Pinpoint the cell where the given text exists, returning its [X, Y] midpoint coordinate. 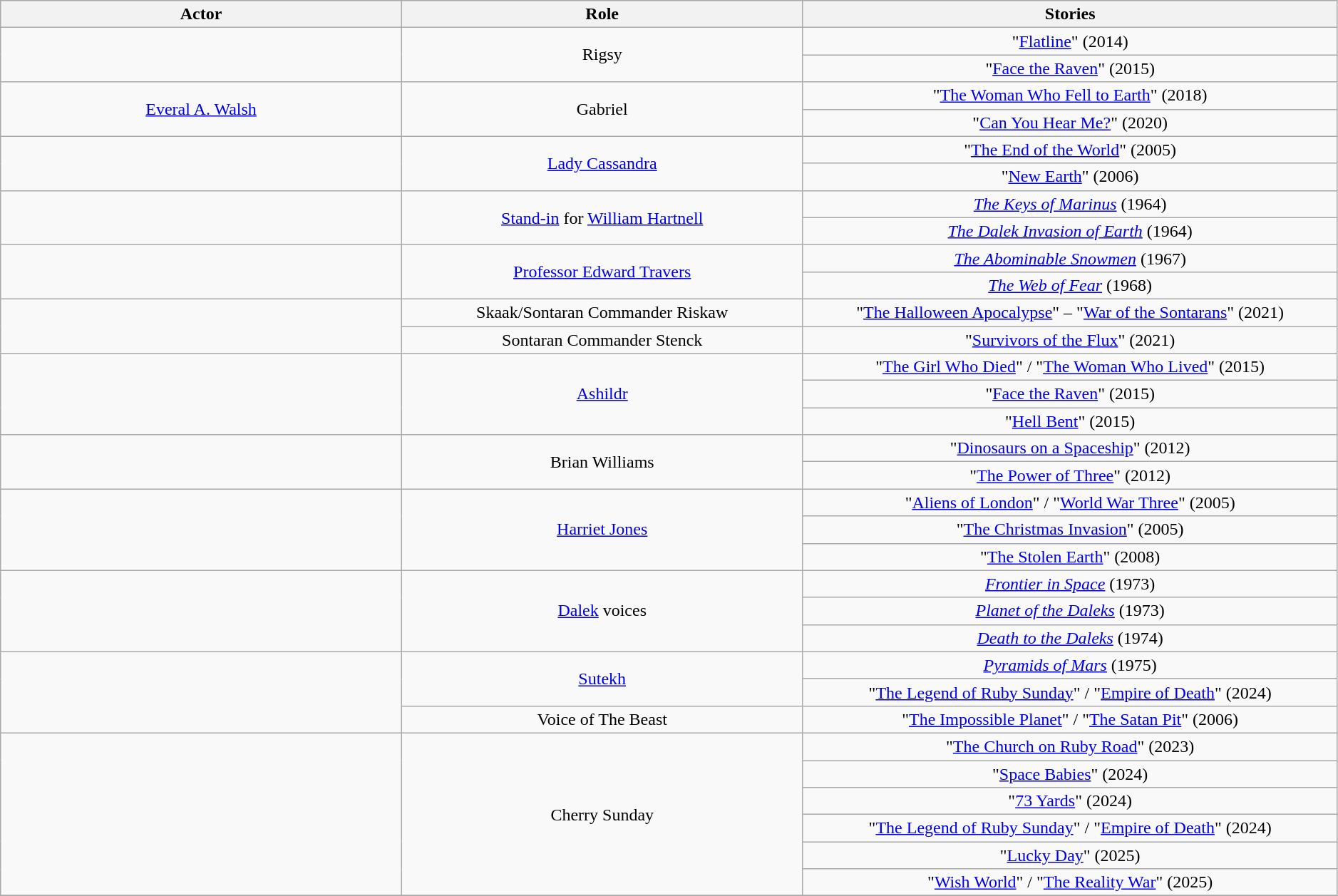
"Lucky Day" (2025) [1070, 855]
"The Impossible Planet" / "The Satan Pit" (2006) [1070, 719]
"Can You Hear Me?" (2020) [1070, 123]
Sutekh [602, 679]
Everal A. Walsh [201, 109]
Death to the Daleks (1974) [1070, 638]
Harriet Jones [602, 530]
Actor [201, 14]
Voice of The Beast [602, 719]
The Keys of Marinus (1964) [1070, 204]
"New Earth" (2006) [1070, 177]
Brian Williams [602, 462]
Lady Cassandra [602, 163]
"73 Yards" (2024) [1070, 801]
"Space Babies" (2024) [1070, 773]
"Survivors of the Flux" (2021) [1070, 340]
The Dalek Invasion of Earth (1964) [1070, 231]
Rigsy [602, 55]
Stand-in for William Hartnell [602, 217]
The Web of Fear (1968) [1070, 285]
Cherry Sunday [602, 814]
Frontier in Space (1973) [1070, 584]
Gabriel [602, 109]
"Wish World" / "The Reality War" (2025) [1070, 882]
"Dinosaurs on a Spaceship" (2012) [1070, 448]
The Abominable Snowmen (1967) [1070, 258]
Role [602, 14]
Ashildr [602, 394]
Sontaran Commander Stenck [602, 340]
Stories [1070, 14]
"The Stolen Earth" (2008) [1070, 557]
"The Christmas Invasion" (2005) [1070, 530]
"The Church on Ruby Road" (2023) [1070, 746]
"The Woman Who Fell to Earth" (2018) [1070, 96]
Professor Edward Travers [602, 272]
"Hell Bent" (2015) [1070, 421]
"The Girl Who Died" / "The Woman Who Lived" (2015) [1070, 367]
"Aliens of London" / "World War Three" (2005) [1070, 503]
Dalek voices [602, 611]
"The Halloween Apocalypse" – "War of the Sontarans" (2021) [1070, 312]
Planet of the Daleks (1973) [1070, 611]
Skaak/Sontaran Commander Riskaw [602, 312]
"Flatline" (2014) [1070, 41]
"The Power of Three" (2012) [1070, 475]
"The End of the World" (2005) [1070, 150]
Pyramids of Mars (1975) [1070, 665]
